From the cell containing the given text, extract its center point as (x, y) coordinate. 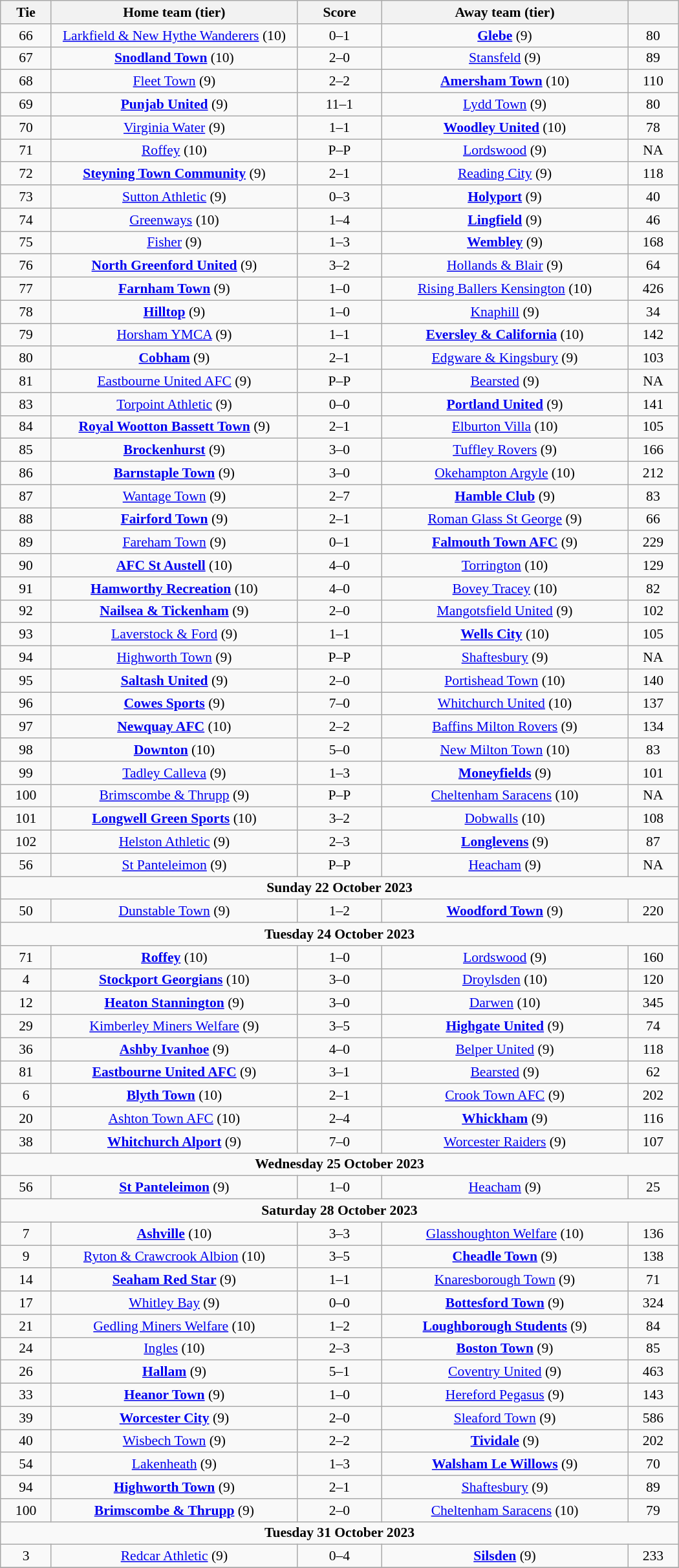
4 (26, 980)
90 (26, 565)
29 (26, 1027)
Portland United (9) (505, 404)
Torrington (10) (505, 565)
75 (26, 243)
33 (26, 1395)
Tuesday 31 October 2023 (339, 1533)
Wednesday 25 October 2023 (339, 1164)
140 (653, 681)
166 (653, 450)
Fareham Town (9) (174, 543)
Seaham Red Star (9) (174, 1280)
Larkfield & New Hythe Wanderers (10) (174, 36)
120 (653, 980)
3–3 (339, 1234)
Cobham (9) (174, 358)
14 (26, 1280)
Coventry United (9) (505, 1372)
82 (653, 589)
Knaresborough Town (9) (505, 1280)
Snodland Town (10) (174, 58)
73 (26, 197)
50 (26, 911)
93 (26, 635)
69 (26, 105)
0–4 (339, 1556)
98 (26, 750)
345 (653, 1003)
Eversley & California (10) (505, 335)
Heanor Town (9) (174, 1395)
Redcar Athletic (9) (174, 1556)
New Milton Town (10) (505, 750)
Wembley (9) (505, 243)
Glebe (9) (505, 36)
86 (26, 474)
Fairford Town (9) (174, 519)
77 (26, 289)
88 (26, 519)
92 (26, 611)
Tie (26, 12)
North Greenford United (9) (174, 266)
91 (26, 589)
5–1 (339, 1372)
72 (26, 174)
134 (653, 727)
129 (653, 565)
Tividale (9) (505, 1441)
Fleet Town (9) (174, 82)
Greenways (10) (174, 220)
Stansfeld (9) (505, 58)
Falmouth Town AFC (9) (505, 543)
Downton (10) (174, 750)
Sunday 22 October 2023 (339, 888)
233 (653, 1556)
Sleaford Town (9) (505, 1418)
Laverstock & Ford (9) (174, 635)
Torpoint Athletic (9) (174, 404)
3–1 (339, 1073)
Saturday 28 October 2023 (339, 1211)
Fisher (9) (174, 243)
426 (653, 289)
137 (653, 704)
Dobwalls (10) (505, 819)
Boston Town (9) (505, 1349)
Hollands & Blair (9) (505, 266)
Bovey Tracey (10) (505, 589)
46 (653, 220)
Woodford Town (9) (505, 911)
108 (653, 819)
Worcester Raiders (9) (505, 1142)
Droylsden (10) (505, 980)
Hilltop (9) (174, 312)
54 (26, 1465)
Punjab United (9) (174, 105)
Tuffley Rovers (9) (505, 450)
Whitchurch Alport (9) (174, 1142)
Nailsea & Tickenham (9) (174, 611)
25 (653, 1188)
Whitley Bay (9) (174, 1303)
Baffins Milton Rovers (9) (505, 727)
39 (26, 1418)
116 (653, 1118)
36 (26, 1049)
Wantage Town (9) (174, 496)
Score (339, 12)
1–4 (339, 220)
141 (653, 404)
Longlevens (9) (505, 842)
103 (653, 358)
143 (653, 1395)
67 (26, 58)
Walsham Le Willows (9) (505, 1465)
Elburton Villa (10) (505, 427)
24 (26, 1349)
Okehampton Argyle (10) (505, 474)
64 (653, 266)
Ashby Ivanhoe (9) (174, 1049)
Away team (tier) (505, 12)
Glasshoughton Welfare (10) (505, 1234)
Virginia Water (9) (174, 127)
463 (653, 1372)
Tadley Calleva (9) (174, 773)
Blyth Town (10) (174, 1096)
Hereford Pegasus (9) (505, 1395)
11–1 (339, 105)
Loughborough Students (9) (505, 1326)
Moneyfields (9) (505, 773)
Steyning Town Community (9) (174, 174)
110 (653, 82)
38 (26, 1142)
3 (26, 1556)
Hallam (9) (174, 1372)
Lingfield (9) (505, 220)
Barnstaple Town (9) (174, 474)
26 (26, 1372)
68 (26, 82)
34 (653, 312)
AFC St Austell (10) (174, 565)
Ingles (10) (174, 1349)
Ryton & Crawcrook Albion (10) (174, 1257)
Ashville (10) (174, 1234)
Knaphill (9) (505, 312)
Lakenheath (9) (174, 1465)
Farnham Town (9) (174, 289)
Reading City (9) (505, 174)
Mangotsfield United (9) (505, 611)
Saltash United (9) (174, 681)
212 (653, 474)
Cowes Sports (9) (174, 704)
Darwen (10) (505, 1003)
96 (26, 704)
76 (26, 266)
Tuesday 24 October 2023 (339, 934)
136 (653, 1234)
Ashton Town AFC (10) (174, 1118)
Horsham YMCA (9) (174, 335)
Dunstable Town (9) (174, 911)
586 (653, 1418)
2–7 (339, 496)
324 (653, 1303)
Holyport (9) (505, 197)
Portishead Town (10) (505, 681)
Bottesford Town (9) (505, 1303)
0–3 (339, 197)
Edgware & Kingsbury (9) (505, 358)
Newquay AFC (10) (174, 727)
Sutton Athletic (9) (174, 197)
Roman Glass St George (9) (505, 519)
12 (26, 1003)
220 (653, 911)
Belper United (9) (505, 1049)
Woodley United (10) (505, 127)
17 (26, 1303)
Helston Athletic (9) (174, 842)
21 (26, 1326)
97 (26, 727)
107 (653, 1142)
Brockenhurst (9) (174, 450)
142 (653, 335)
Stockport Georgians (10) (174, 980)
Highgate United (9) (505, 1027)
Whickham (9) (505, 1118)
160 (653, 957)
Hamworthy Recreation (10) (174, 589)
Hamble Club (9) (505, 496)
Kimberley Miners Welfare (9) (174, 1027)
Whitchurch United (10) (505, 704)
Home team (tier) (174, 12)
99 (26, 773)
20 (26, 1118)
Worcester City (9) (174, 1418)
Cheadle Town (9) (505, 1257)
Wells City (10) (505, 635)
Crook Town AFC (9) (505, 1096)
Rising Ballers Kensington (10) (505, 289)
5–0 (339, 750)
138 (653, 1257)
95 (26, 681)
2–4 (339, 1118)
6 (26, 1096)
Amersham Town (10) (505, 82)
7 (26, 1234)
Lydd Town (9) (505, 105)
229 (653, 543)
9 (26, 1257)
Silsden (9) (505, 1556)
Royal Wootton Bassett Town (9) (174, 427)
Longwell Green Sports (10) (174, 819)
Gedling Miners Welfare (10) (174, 1326)
168 (653, 243)
Heaton Stannington (9) (174, 1003)
Wisbech Town (9) (174, 1441)
62 (653, 1073)
